For the text-containing cell, return its midpoint in (x, y) coordinate format. 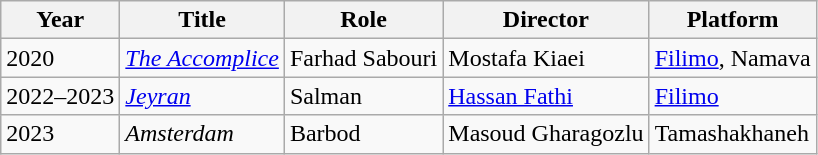
Mostafa Kiaei (546, 58)
Masoud Gharagozlu (546, 134)
Title (202, 20)
Amsterdam (202, 134)
Farhad Sabouri (363, 58)
Hassan Fathi (546, 96)
The Accomplice (202, 58)
Role (363, 20)
Filimo (732, 96)
2023 (60, 134)
2020 (60, 58)
Barbod (363, 134)
Tamashakhaneh (732, 134)
2022–2023 (60, 96)
Platform (732, 20)
Jeyran (202, 96)
Year (60, 20)
Salman (363, 96)
Filimo, Namava (732, 58)
Director (546, 20)
